Provide the [x, y] coordinate of the cell's center where the given text is located.  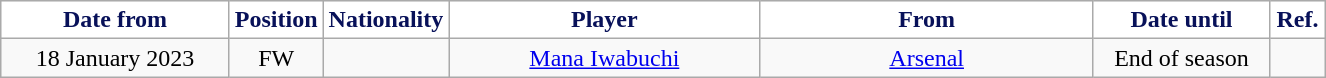
Date from [116, 20]
18 January 2023 [116, 58]
End of season [1181, 58]
Ref. [1297, 20]
From [927, 20]
Position [276, 20]
Mana Iwabuchi [604, 58]
Player [604, 20]
FW [276, 58]
Arsenal [927, 58]
Nationality [386, 20]
Date until [1181, 20]
